Return the (X, Y) coordinate for the center point of the cell that contains the specified text.  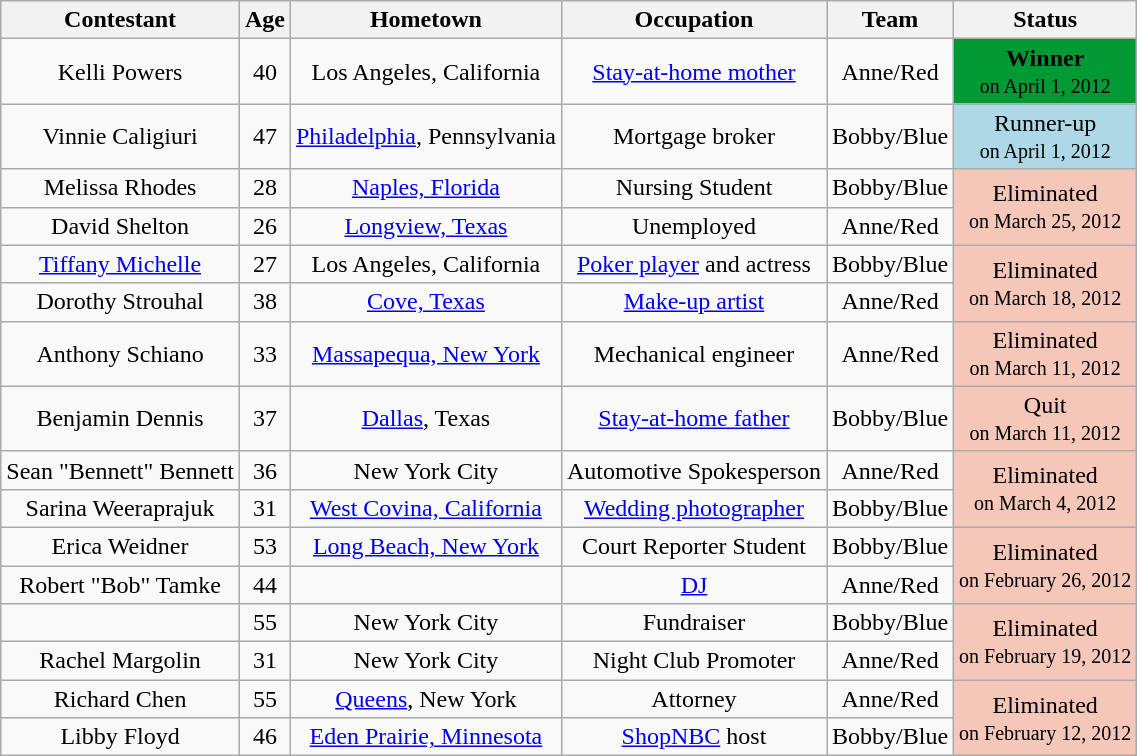
ShopNBC host (694, 737)
Philadelphia, Pennsylvania (426, 136)
47 (264, 136)
Eden Prairie, Minnesota (426, 737)
Night Club Promoter (694, 661)
Sarina Weeraprajuk (120, 508)
26 (264, 226)
Long Beach, New York (426, 546)
53 (264, 546)
Status (1046, 20)
Eliminatedon March 4, 2012 (1046, 489)
David Shelton (120, 226)
28 (264, 188)
West Covina, California (426, 508)
Nursing Student (694, 188)
Make-up artist (694, 302)
27 (264, 264)
Eliminatedon February 19, 2012 (1046, 642)
Wedding photographer (694, 508)
Benjamin Dennis (120, 418)
DJ (694, 585)
Eliminatedon February 26, 2012 (1046, 565)
38 (264, 302)
Court Reporter Student (694, 546)
Longview, Texas (426, 226)
Vinnie Caligiuri (120, 136)
Tiffany Michelle (120, 264)
Melissa Rhodes (120, 188)
Dorothy Strouhal (120, 302)
Eliminatedon March 18, 2012 (1046, 283)
Unemployed (694, 226)
Winneron April 1, 2012 (1046, 72)
Eliminatedon February 12, 2012 (1046, 718)
Queens, New York (426, 699)
Attorney (694, 699)
Anthony Schiano (120, 354)
Team (890, 20)
Libby Floyd (120, 737)
40 (264, 72)
Fundraiser (694, 623)
Stay-at-home mother (694, 72)
Eliminatedon March 11, 2012 (1046, 354)
44 (264, 585)
Automotive Spokesperson (694, 470)
Erica Weidner (120, 546)
Sean "Bennett" Bennett (120, 470)
Stay-at-home father (694, 418)
Massapequa, New York (426, 354)
Poker player and actress (694, 264)
Mortgage broker (694, 136)
Age (264, 20)
Hometown (426, 20)
Kelli Powers (120, 72)
36 (264, 470)
Dallas, Texas (426, 418)
Naples, Florida (426, 188)
Rachel Margolin (120, 661)
Contestant (120, 20)
Quiton March 11, 2012 (1046, 418)
Richard Chen (120, 699)
Eliminatedon March 25, 2012 (1046, 207)
Mechanical engineer (694, 354)
Runner-upon April 1, 2012 (1046, 136)
Robert "Bob" Tamke (120, 585)
37 (264, 418)
33 (264, 354)
Occupation (694, 20)
46 (264, 737)
Cove, Texas (426, 302)
